Detect which cell encompasses the target text, then output its (X, Y) center coordinate. 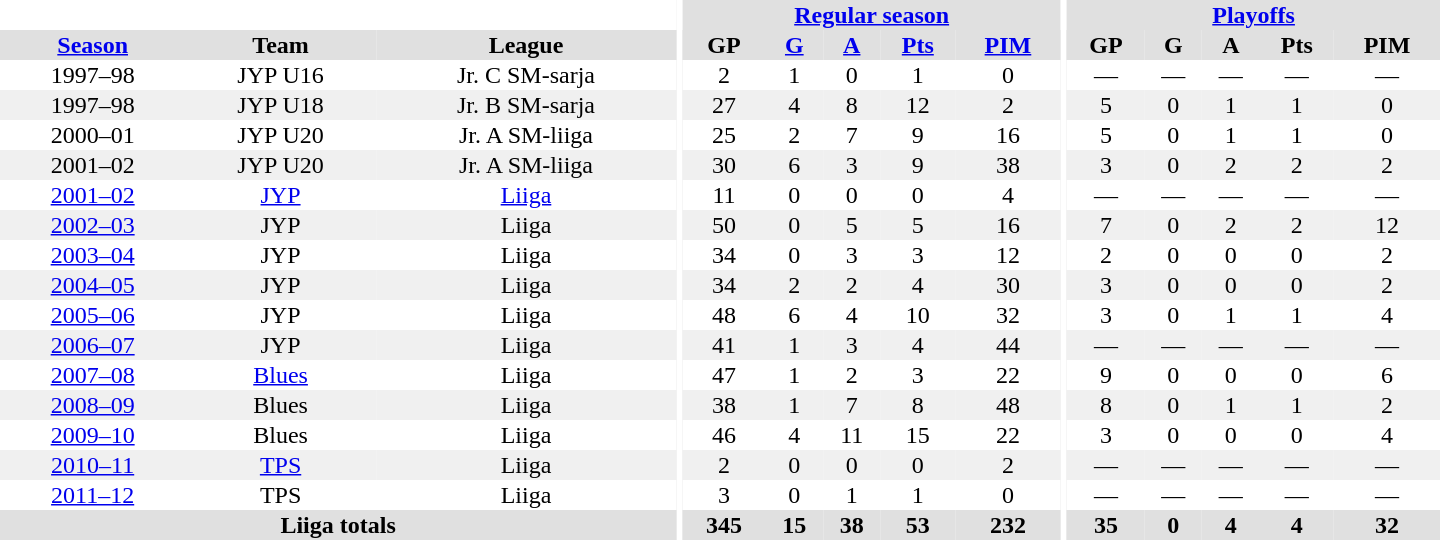
2000–01 (92, 135)
Team (280, 45)
Jr. C SM-sarja (526, 75)
27 (724, 105)
46 (724, 435)
41 (724, 345)
10 (918, 315)
2005–06 (92, 315)
35 (1106, 525)
53 (918, 525)
JYP U16 (280, 75)
Jr. B SM-sarja (526, 105)
345 (724, 525)
Playoffs (1254, 15)
2006–07 (92, 345)
League (526, 45)
2010–11 (92, 465)
47 (724, 375)
44 (1008, 345)
50 (724, 225)
Regular season (871, 15)
2009–10 (92, 435)
2003–04 (92, 255)
2002–03 (92, 225)
232 (1008, 525)
25 (724, 135)
2011–12 (92, 495)
2007–08 (92, 375)
2004–05 (92, 285)
2008–09 (92, 405)
Season (92, 45)
Liiga totals (338, 525)
JYP U18 (280, 105)
